Find where the given text appears and provide that cell's center as (X, Y) coordinate. 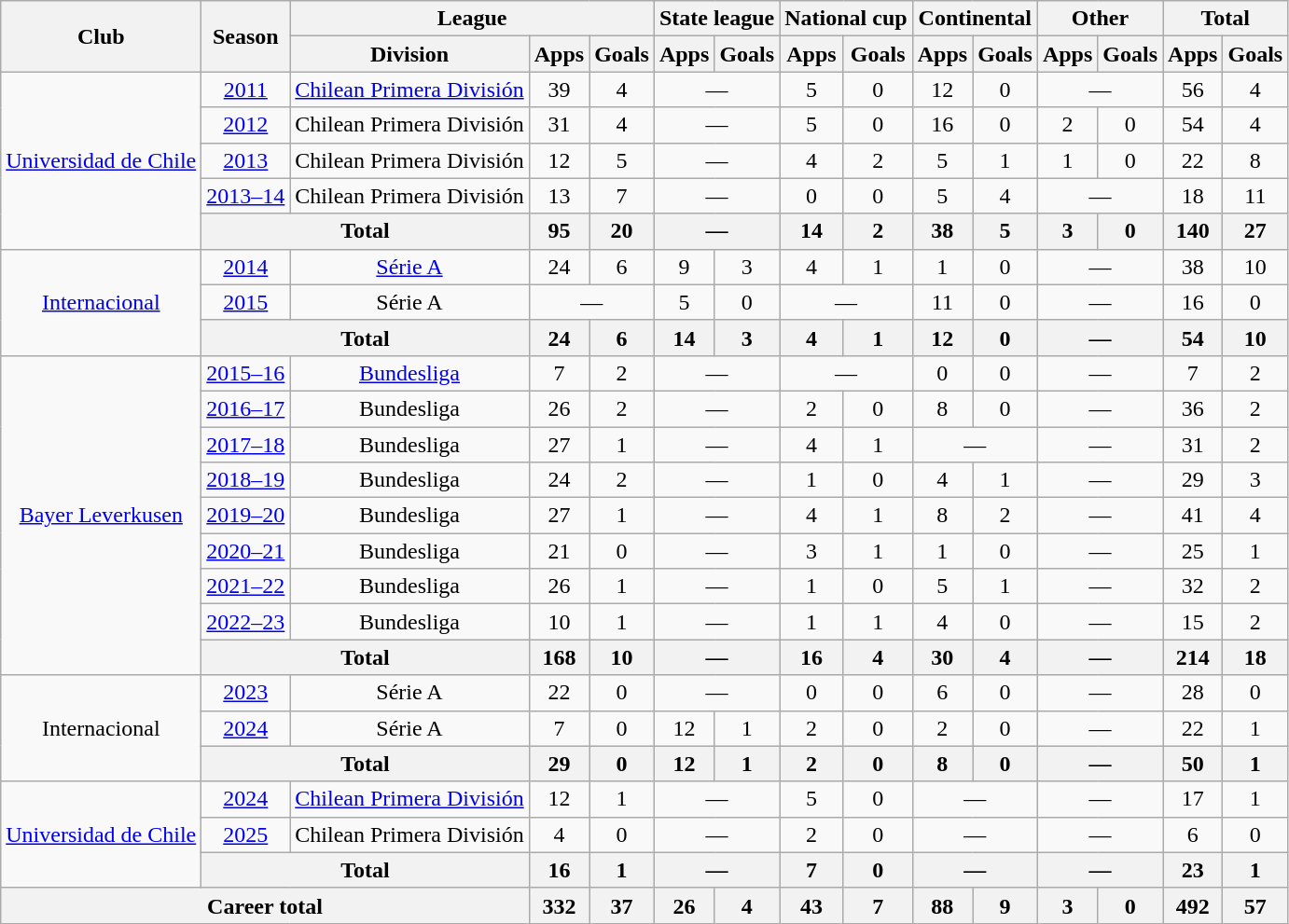
Bayer Leverkusen (101, 515)
95 (559, 231)
2018–19 (246, 480)
39 (559, 90)
25 (1193, 551)
13 (559, 196)
43 (811, 905)
Season (246, 36)
30 (942, 657)
2021–22 (246, 586)
2017–18 (246, 445)
State league (716, 19)
492 (1193, 905)
37 (622, 905)
168 (559, 657)
28 (1193, 693)
2020–21 (246, 551)
21 (559, 551)
Career total (265, 905)
20 (622, 231)
2019–20 (246, 516)
41 (1193, 516)
214 (1193, 657)
2015 (246, 302)
56 (1193, 90)
2013–14 (246, 196)
2022–23 (246, 622)
Division (409, 54)
2012 (246, 125)
17 (1193, 799)
2013 (246, 160)
57 (1255, 905)
2023 (246, 693)
50 (1193, 764)
Continental (975, 19)
88 (942, 905)
Club (101, 36)
League (472, 19)
36 (1193, 408)
2014 (246, 267)
2011 (246, 90)
32 (1193, 586)
15 (1193, 622)
Other (1100, 19)
2025 (246, 834)
National cup (846, 19)
2016–17 (246, 408)
2015–16 (246, 373)
140 (1193, 231)
332 (559, 905)
23 (1193, 870)
